Capture the cell that displays the provided text and extract its [x, y] central coordinate. 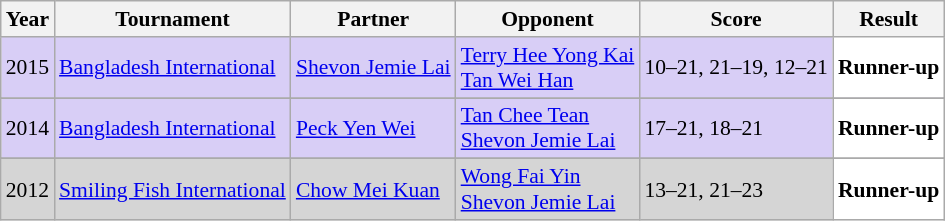
Partner [374, 19]
2015 [28, 68]
2012 [28, 190]
Terry Hee Yong Kai Tan Wei Han [548, 68]
Opponent [548, 19]
Result [888, 19]
Tournament [172, 19]
Wong Fai Yin Shevon Jemie Lai [548, 190]
Shevon Jemie Lai [374, 68]
10–21, 21–19, 12–21 [736, 68]
Smiling Fish International [172, 190]
Score [736, 19]
Peck Yen Wei [374, 128]
Tan Chee Tean Shevon Jemie Lai [548, 128]
Year [28, 19]
Chow Mei Kuan [374, 190]
13–21, 21–23 [736, 190]
17–21, 18–21 [736, 128]
2014 [28, 128]
